Capture the cell that displays the provided text and extract its [X, Y] central coordinate. 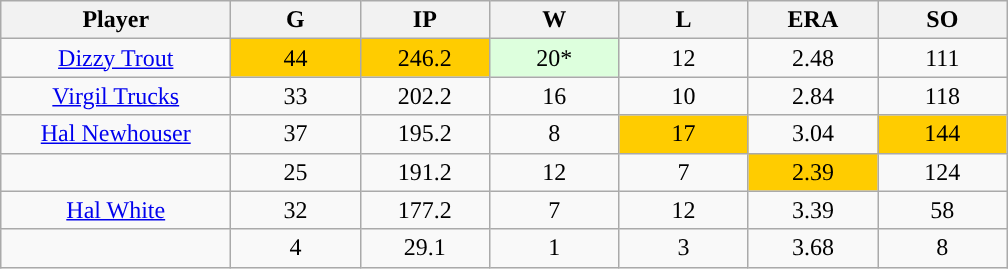
3.39 [812, 210]
IP [424, 20]
16 [554, 96]
202.2 [424, 96]
124 [942, 172]
3 [684, 248]
3.68 [812, 248]
4 [296, 248]
32 [296, 210]
SO [942, 20]
Hal Newhouser [116, 134]
33 [296, 96]
191.2 [424, 172]
58 [942, 210]
Hal White [116, 210]
111 [942, 58]
3.04 [812, 134]
W [554, 20]
2.84 [812, 96]
G [296, 20]
25 [296, 172]
20* [554, 58]
Player [116, 20]
10 [684, 96]
2.39 [812, 172]
37 [296, 134]
17 [684, 134]
Dizzy Trout [116, 58]
246.2 [424, 58]
2.48 [812, 58]
144 [942, 134]
Virgil Trucks [116, 96]
1 [554, 248]
44 [296, 58]
118 [942, 96]
29.1 [424, 248]
L [684, 20]
177.2 [424, 210]
ERA [812, 20]
195.2 [424, 134]
